Output the (X, Y) coordinate of the center of the cell containing the given text.  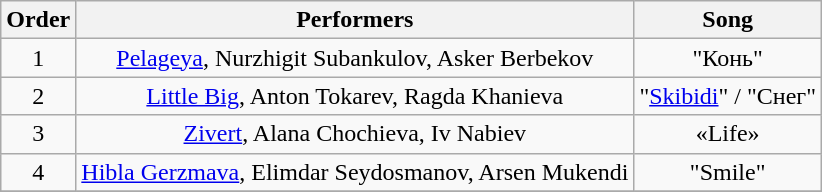
2 (38, 96)
«Life» (728, 134)
"Skibidi" / "Снег" (728, 96)
Zivert, Alana Chochieva, Iv Nabiev (355, 134)
"Конь" (728, 58)
Little Big, Anton Tokarev, Ragda Khanieva (355, 96)
"Smile" (728, 172)
3 (38, 134)
Song (728, 20)
Order (38, 20)
Performers (355, 20)
1 (38, 58)
Hibla Gerzmava, Elimdar Seydosmanov, Arsen Mukendi (355, 172)
4 (38, 172)
Pelageya, Nurzhigit Subankulov, Asker Berbekov (355, 58)
